For the text-containing cell, return its midpoint in [x, y] coordinate format. 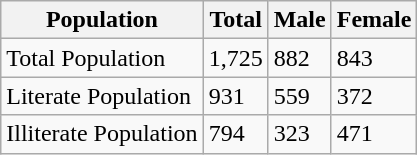
1,725 [236, 58]
Total Population [102, 58]
843 [374, 58]
Literate Population [102, 96]
559 [300, 96]
Total [236, 20]
Female [374, 20]
323 [300, 134]
931 [236, 96]
794 [236, 134]
471 [374, 134]
372 [374, 96]
Illiterate Population [102, 134]
Male [300, 20]
882 [300, 58]
Population [102, 20]
